Capture the cell that displays the provided text and extract its [x, y] central coordinate. 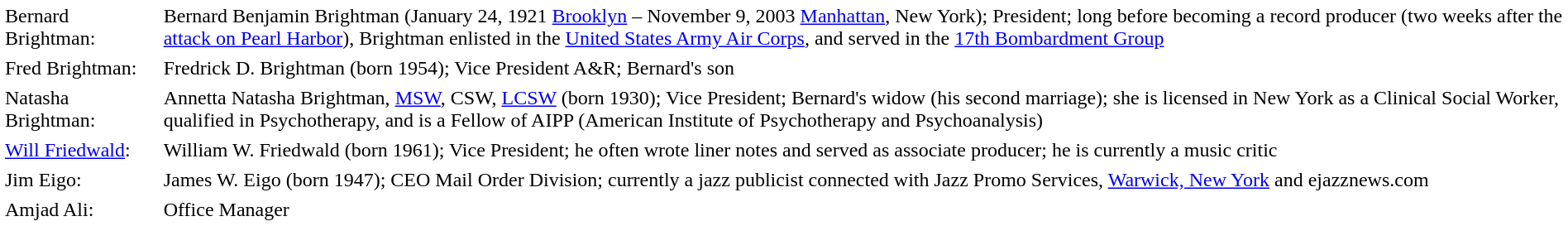
Fredrick D. Brightman (born 1954); Vice President A&R; Bernard's son [863, 68]
Fred Brightman: [81, 68]
Office Manager [863, 210]
Amjad Ali: [81, 210]
Will Friedwald: [81, 151]
Jim Eigo: [81, 180]
Natasha Brightman: [81, 109]
William W. Friedwald (born 1961); Vice President; he often wrote liner notes and served as associate producer; he is currently a music critic [863, 151]
Bernard Brightman: [81, 27]
